Identify which cell holds the provided text, then report its [X, Y] central coordinate. 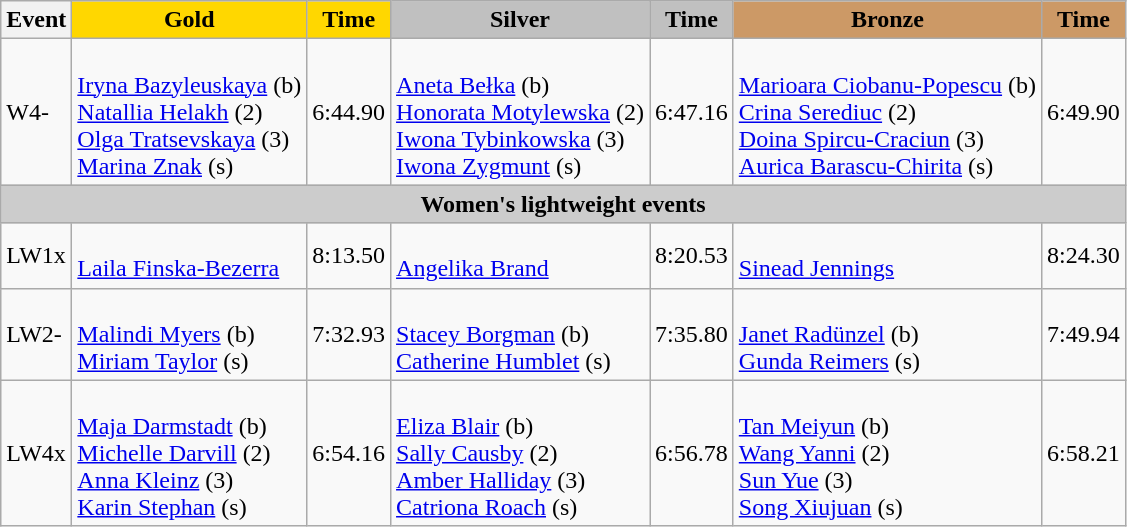
Angelika Brand [520, 256]
Tan Meiyun (b) Wang Yanni (2) Sun Yue (3) Song Xiujuan (s) [887, 453]
Eliza Blair (b) Sally Causby (2) Amber Halliday (3) Catriona Roach (s) [520, 453]
Gold [190, 20]
6:56.78 [692, 453]
Aneta Bełka (b) Honorata Motylewska (2) Iwona Tybinkowska (3) Iwona Zygmunt (s) [520, 112]
Bronze [887, 20]
6:58.21 [1084, 453]
W4- [36, 112]
Laila Finska-Bezerra [190, 256]
LW2- [36, 334]
LW4x [36, 453]
Iryna Bazyleuskaya (b) Natallia Helakh (2) Olga Tratsevskaya (3) Marina Znak (s) [190, 112]
8:24.30 [1084, 256]
6:54.16 [349, 453]
6:44.90 [349, 112]
Sinead Jennings [887, 256]
Event [36, 20]
Women's lightweight events [564, 204]
8:20.53 [692, 256]
Janet Radünzel (b) Gunda Reimers (s) [887, 334]
6:49.90 [1084, 112]
LW1x [36, 256]
7:49.94 [1084, 334]
6:47.16 [692, 112]
8:13.50 [349, 256]
Silver [520, 20]
Malindi Myers (b) Miriam Taylor (s) [190, 334]
Maja Darmstadt (b) Michelle Darvill (2) Anna Kleinz (3) Karin Stephan (s) [190, 453]
Stacey Borgman (b) Catherine Humblet (s) [520, 334]
Marioara Ciobanu-Popescu (b) Crina Serediuc (2) Doina Spircu-Craciun (3) Aurica Barascu-Chirita (s) [887, 112]
7:35.80 [692, 334]
7:32.93 [349, 334]
